For the text-containing cell, return its midpoint in [x, y] coordinate format. 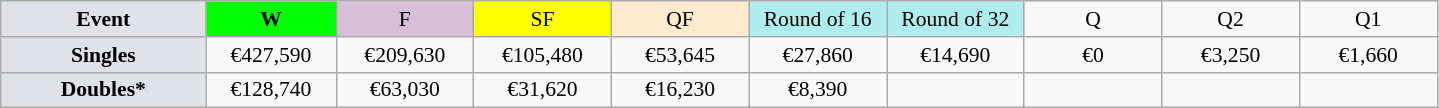
Round of 32 [955, 19]
€1,660 [1368, 55]
Doubles* [104, 90]
QF [680, 19]
€63,030 [405, 90]
€16,230 [680, 90]
Q [1093, 19]
€209,630 [405, 55]
€0 [1093, 55]
€105,480 [543, 55]
Q2 [1231, 19]
€27,860 [818, 55]
€8,390 [818, 90]
€53,645 [680, 55]
SF [543, 19]
€31,620 [543, 90]
Round of 16 [818, 19]
F [405, 19]
Singles [104, 55]
Event [104, 19]
Q1 [1368, 19]
€3,250 [1231, 55]
€14,690 [955, 55]
€427,590 [271, 55]
W [271, 19]
€128,740 [271, 90]
